Return the (x, y) coordinate for the center point of the cell that contains the specified text.  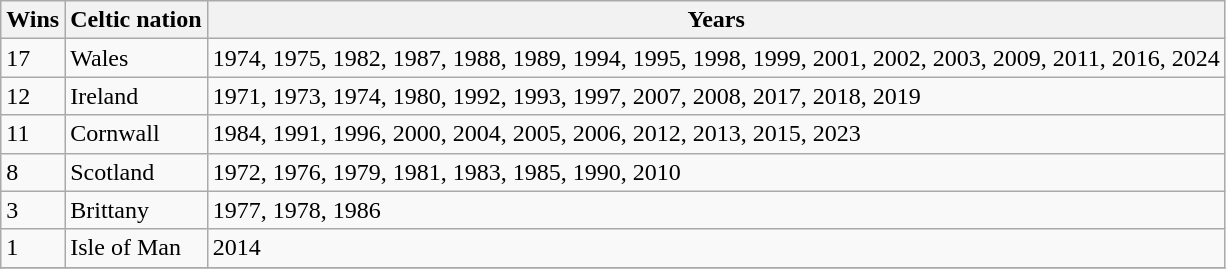
1977, 1978, 1986 (716, 210)
17 (33, 58)
8 (33, 172)
Ireland (136, 96)
1972, 1976, 1979, 1981, 1983, 1985, 1990, 2010 (716, 172)
1974, 1975, 1982, 1987, 1988, 1989, 1994, 1995, 1998, 1999, 2001, 2002, 2003, 2009, 2011, 2016, 2024 (716, 58)
Celtic nation (136, 20)
Cornwall (136, 134)
1 (33, 248)
1971, 1973, 1974, 1980, 1992, 1993, 1997, 2007, 2008, 2017, 2018, 2019 (716, 96)
1984, 1991, 1996, 2000, 2004, 2005, 2006, 2012, 2013, 2015, 2023 (716, 134)
Wales (136, 58)
Wins (33, 20)
Isle of Man (136, 248)
Scotland (136, 172)
12 (33, 96)
Years (716, 20)
2014 (716, 248)
3 (33, 210)
11 (33, 134)
Brittany (136, 210)
